Scan for the cell matching the given text and deliver its (x, y) coordinate at center. 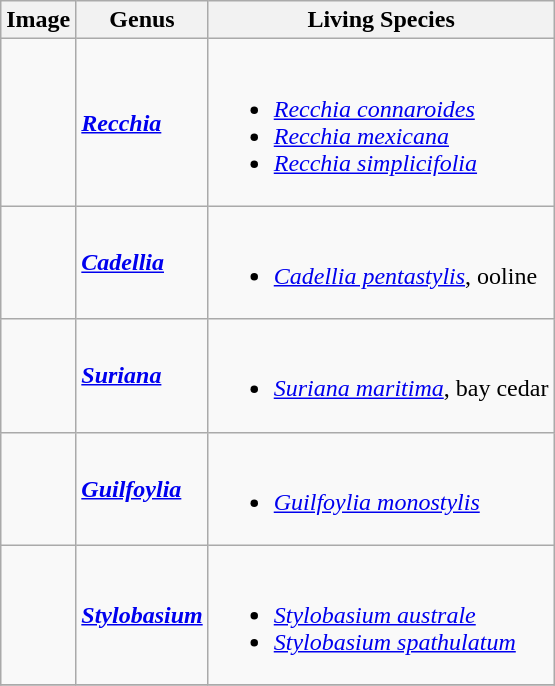
Living Species (381, 20)
Cadellia pentastylis, ooline (381, 262)
Image (38, 20)
Guilfoylia monostylis (381, 488)
Cadellia (142, 262)
Recchia (142, 122)
Stylobasium (142, 615)
Genus (142, 20)
Guilfoylia (142, 488)
Suriana maritima, bay cedar (381, 376)
Stylobasium australeStylobasium spathulatum (381, 615)
Recchia connaroidesRecchia mexicanaRecchia simplicifolia (381, 122)
Suriana (142, 376)
